Determine the (x, y) coordinate at the center of the cell enclosing the given text.  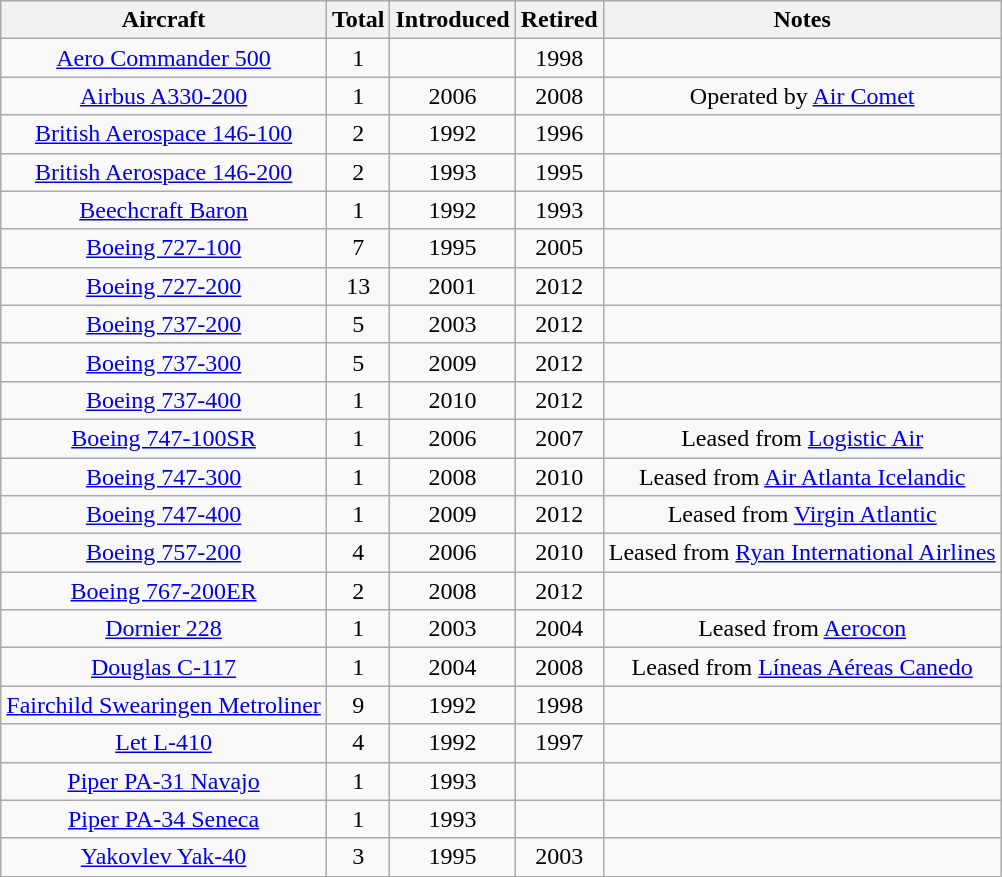
Leased from Logistic Air (802, 438)
Leased from Líneas Aéreas Canedo (802, 667)
Total (358, 20)
Let L-410 (164, 743)
Dornier 228 (164, 629)
Aero Commander 500 (164, 58)
2005 (559, 248)
Airbus A330-200 (164, 96)
Boeing 757-200 (164, 553)
Piper PA-34 Seneca (164, 819)
Boeing 747-400 (164, 515)
Boeing 737-200 (164, 324)
Introduced (452, 20)
9 (358, 705)
2001 (452, 286)
1996 (559, 134)
Leased from Aerocon (802, 629)
3 (358, 857)
13 (358, 286)
Aircraft (164, 20)
Boeing 727-100 (164, 248)
1997 (559, 743)
Notes (802, 20)
Boeing 727-200 (164, 286)
British Aerospace 146-100 (164, 134)
Douglas C-117 (164, 667)
7 (358, 248)
British Aerospace 146-200 (164, 172)
Leased from Ryan International Airlines (802, 553)
Fairchild Swearingen Metroliner (164, 705)
2007 (559, 438)
Boeing 737-300 (164, 362)
Operated by Air Comet (802, 96)
Leased from Virgin Atlantic (802, 515)
Boeing 747-100SR (164, 438)
Retired (559, 20)
Boeing 767-200ER (164, 591)
Boeing 747-300 (164, 477)
Boeing 737-400 (164, 400)
Beechcraft Baron (164, 210)
Leased from Air Atlanta Icelandic (802, 477)
Piper PA-31 Navajo (164, 781)
Yakovlev Yak-40 (164, 857)
